Output the [X, Y] coordinate of the center of the cell containing the given text.  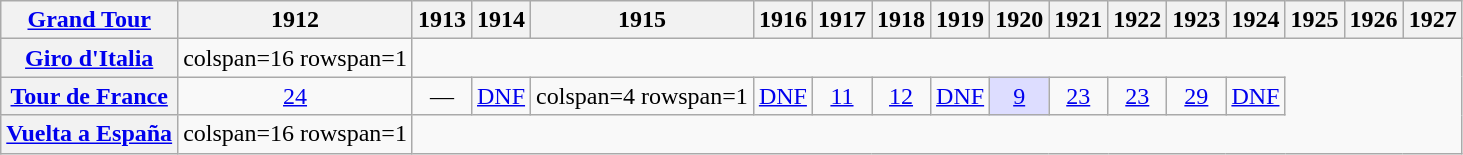
— [442, 96]
1926 [1374, 20]
Tour de France [90, 96]
Vuelta a España [90, 134]
1920 [1020, 20]
12 [902, 96]
Grand Tour [90, 20]
1914 [500, 20]
29 [1196, 96]
1919 [960, 20]
1927 [1432, 20]
Giro d'Italia [90, 58]
1916 [782, 20]
1924 [1256, 20]
9 [1020, 96]
1925 [1314, 20]
24 [296, 96]
1912 [296, 20]
1915 [642, 20]
1922 [1138, 20]
1918 [902, 20]
1921 [1078, 20]
11 [842, 96]
colspan=4 rowspan=1 [642, 96]
1923 [1196, 20]
1913 [442, 20]
1917 [842, 20]
